Capture the cell that displays the provided text and extract its [x, y] central coordinate. 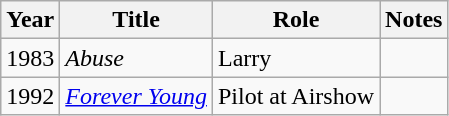
Notes [414, 20]
Forever Young [136, 96]
Role [296, 20]
Title [136, 20]
1992 [30, 96]
Year [30, 20]
Pilot at Airshow [296, 96]
Abuse [136, 58]
1983 [30, 58]
Larry [296, 58]
